Provide the [X, Y] coordinate of the cell's center where the given text is located.  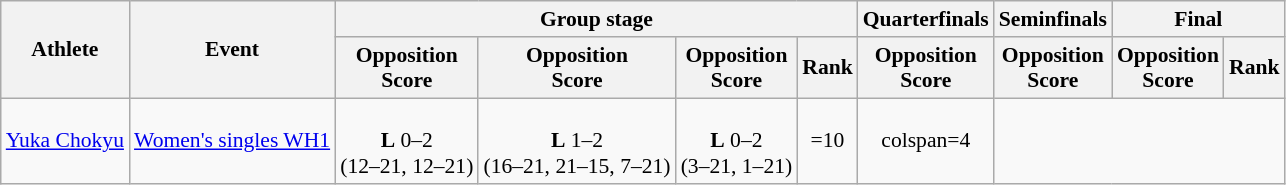
=10 [828, 142]
Final [1198, 19]
Women's singles WH1 [232, 142]
Seminfinals [1053, 19]
Group stage [596, 19]
colspan=4 [926, 142]
Yuka Chokyu [65, 142]
L 1–2(16–21, 21–15, 7–21) [576, 142]
Quarterfinals [926, 19]
Event [232, 50]
L 0–2(12–21, 12–21) [406, 142]
Athlete [65, 50]
L 0–2(3–21, 1–21) [737, 142]
